Determine the [X, Y] coordinate at the center of the cell enclosing the given text.  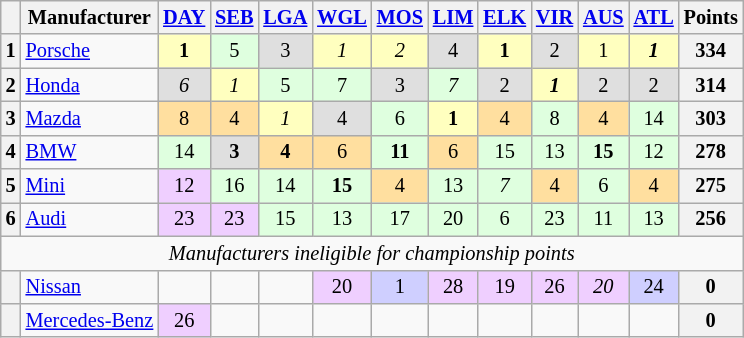
WGL [342, 17]
Mercedes-Benz [90, 320]
ELK [504, 17]
Mini [90, 186]
Manufacturers ineligible for championship points [372, 253]
LGA [285, 17]
Mazda [90, 118]
LIM [453, 17]
Manufacturer [90, 17]
17 [400, 219]
VIR [554, 17]
28 [453, 287]
Porsche [90, 51]
278 [711, 152]
24 [654, 287]
Nissan [90, 287]
334 [711, 51]
Audi [90, 219]
19 [504, 287]
ATL [654, 17]
SEB [234, 17]
314 [711, 85]
303 [711, 118]
16 [234, 186]
BMW [90, 152]
256 [711, 219]
MOS [400, 17]
Points [711, 17]
275 [711, 186]
AUS [603, 17]
Honda [90, 85]
DAY [184, 17]
